Provide the (x, y) coordinate of the cell's center where the given text is located.  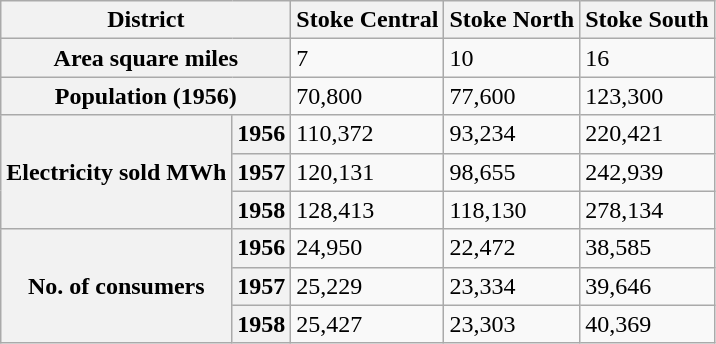
110,372 (368, 134)
70,800 (368, 96)
23,303 (512, 324)
278,134 (647, 210)
93,234 (512, 134)
Stoke North (512, 20)
Stoke Central (368, 20)
16 (647, 58)
242,939 (647, 172)
39,646 (647, 286)
25,427 (368, 324)
District (146, 20)
120,131 (368, 172)
118,130 (512, 210)
22,472 (512, 248)
40,369 (647, 324)
98,655 (512, 172)
7 (368, 58)
25,229 (368, 286)
220,421 (647, 134)
24,950 (368, 248)
Area square miles (146, 58)
Population (1956) (146, 96)
23,334 (512, 286)
No. of consumers (116, 286)
77,600 (512, 96)
123,300 (647, 96)
128,413 (368, 210)
Electricity sold MWh (116, 172)
10 (512, 58)
38,585 (647, 248)
Stoke South (647, 20)
